Pinpoint the cell where the given text exists, returning its (x, y) midpoint coordinate. 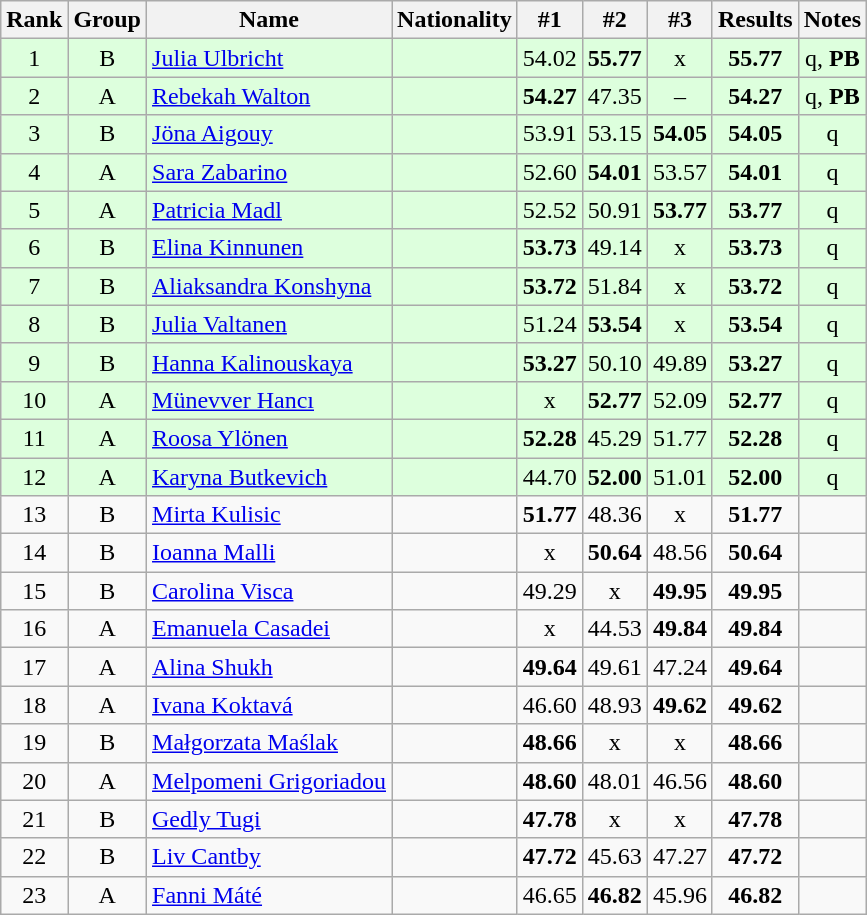
Alina Shukh (270, 667)
47.27 (680, 857)
12 (34, 477)
20 (34, 781)
22 (34, 857)
48.93 (614, 705)
Ivana Koktavá (270, 705)
Gedly Tugi (270, 819)
Münevver Hancı (270, 400)
Julia Ulbricht (270, 58)
49.14 (614, 248)
#2 (614, 20)
15 (34, 591)
47.24 (680, 667)
11 (34, 438)
Name (270, 20)
45.63 (614, 857)
48.56 (680, 553)
16 (34, 629)
21 (34, 819)
Results (755, 20)
Aliaksandra Konshyna (270, 286)
54.02 (550, 58)
1 (34, 58)
50.91 (614, 210)
46.60 (550, 705)
49.61 (614, 667)
19 (34, 743)
4 (34, 172)
Melpomeni Grigoriadou (270, 781)
23 (34, 895)
3 (34, 134)
51.24 (550, 324)
52.52 (550, 210)
49.89 (680, 362)
Emanuela Casadei (270, 629)
#1 (550, 20)
13 (34, 515)
14 (34, 553)
51.84 (614, 286)
Mirta Kulisic (270, 515)
44.53 (614, 629)
45.29 (614, 438)
53.57 (680, 172)
– (680, 96)
Elina Kinnunen (270, 248)
Roosa Ylönen (270, 438)
Ioanna Malli (270, 553)
46.65 (550, 895)
47.35 (614, 96)
Patricia Madl (270, 210)
53.15 (614, 134)
48.36 (614, 515)
#3 (680, 20)
Julia Valtanen (270, 324)
7 (34, 286)
2 (34, 96)
Karyna Butkevich (270, 477)
17 (34, 667)
Notes (832, 20)
10 (34, 400)
Sara Zabarino (270, 172)
51.01 (680, 477)
53.91 (550, 134)
Jöna Aigouy (270, 134)
49.29 (550, 591)
Liv Cantby (270, 857)
Rebekah Walton (270, 96)
Group (108, 20)
Nationality (455, 20)
52.60 (550, 172)
45.96 (680, 895)
Rank (34, 20)
6 (34, 248)
46.56 (680, 781)
Carolina Visca (270, 591)
18 (34, 705)
50.10 (614, 362)
48.01 (614, 781)
8 (34, 324)
Małgorzata Maślak (270, 743)
44.70 (550, 477)
Hanna Kalinouskaya (270, 362)
5 (34, 210)
52.09 (680, 400)
Fanni Máté (270, 895)
9 (34, 362)
